Capture the cell that displays the provided text and extract its (X, Y) central coordinate. 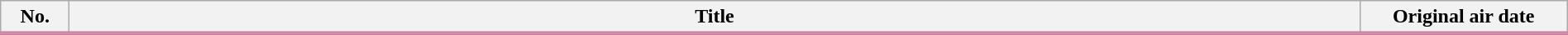
Title (715, 17)
Original air date (1464, 17)
No. (35, 17)
